Determine the [X, Y] coordinate at the center of the cell enclosing the given text.  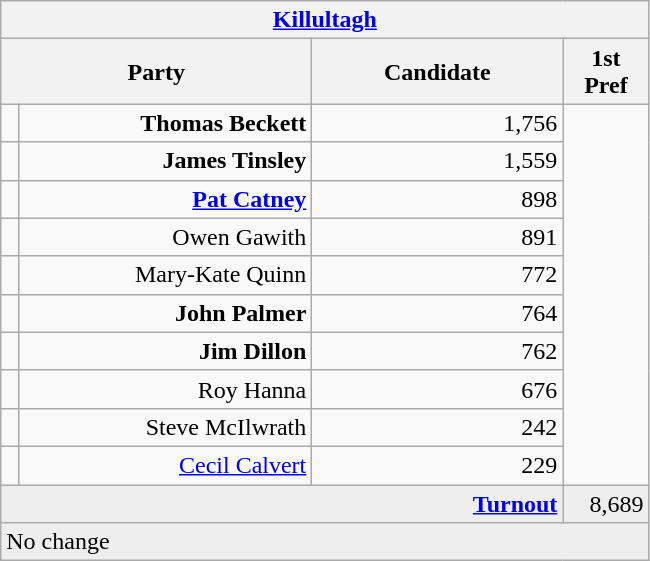
Candidate [438, 72]
Owen Gawith [166, 237]
Pat Catney [166, 199]
891 [438, 237]
676 [438, 389]
James Tinsley [166, 161]
Thomas Beckett [166, 123]
Roy Hanna [166, 389]
762 [438, 351]
Jim Dillon [166, 351]
764 [438, 313]
772 [438, 275]
Party [156, 72]
242 [438, 427]
No change [325, 542]
8,689 [606, 503]
1,559 [438, 161]
229 [438, 465]
Steve McIlwrath [166, 427]
1st Pref [606, 72]
1,756 [438, 123]
Turnout [282, 503]
John Palmer [166, 313]
Mary-Kate Quinn [166, 275]
Cecil Calvert [166, 465]
Killultagh [325, 20]
898 [438, 199]
